Pinpoint the cell where the given text exists, returning its (x, y) midpoint coordinate. 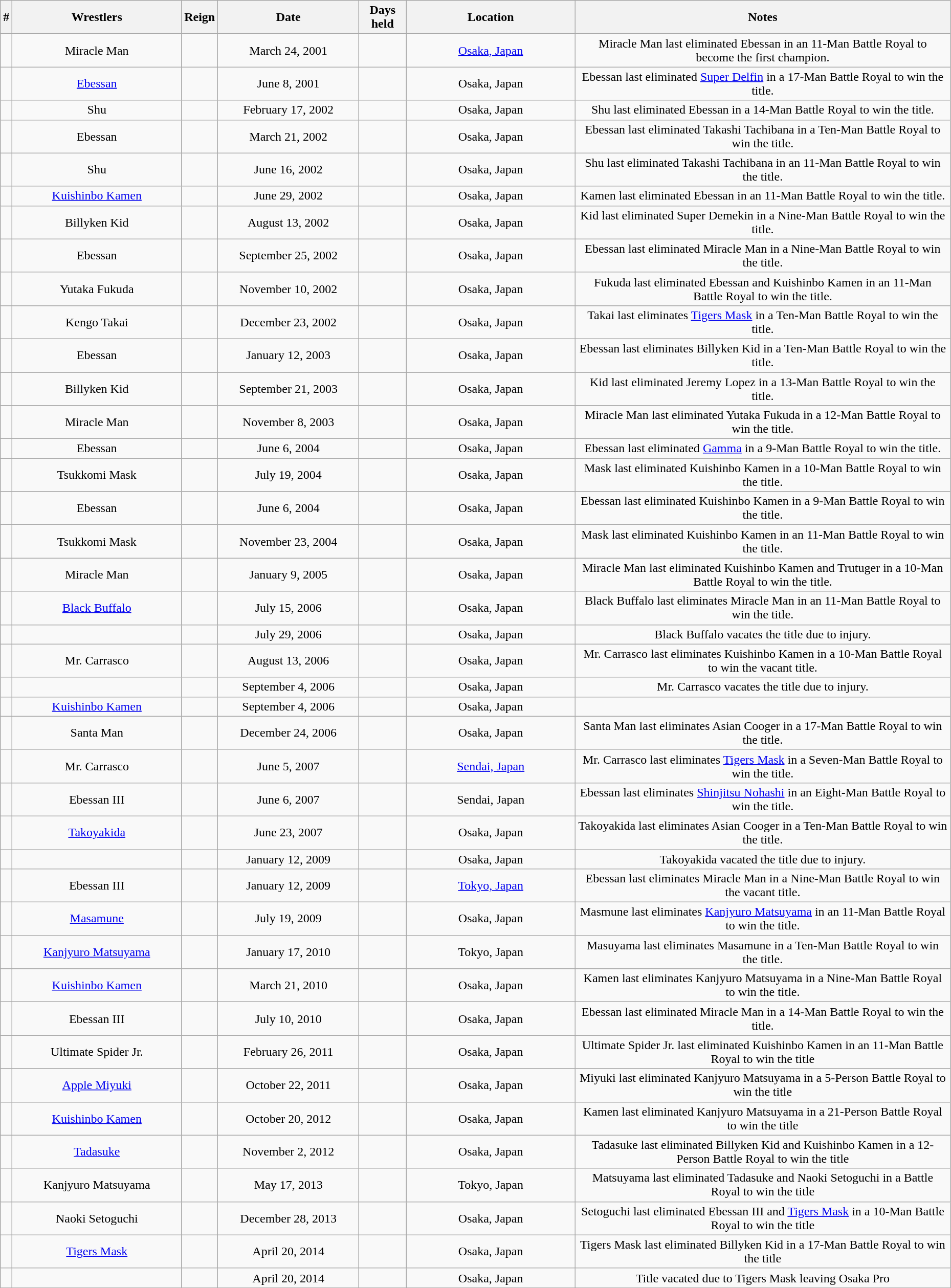
June 16, 2002 (289, 170)
January 17, 2010 (289, 952)
September 25, 2002 (289, 256)
July 15, 2006 (289, 608)
Ebessan last eliminated Super Delfin in a 17-Man Battle Royal to win the title. (762, 84)
December 23, 2002 (289, 322)
Black Buffalo (97, 608)
Matsuyama last eliminated Tadasuke and Naoki Setoguchi in a Battle Royal to win the title (762, 1185)
Ebessan last eliminates Miracle Man in a Nine-Man Battle Royal to win the vacant title. (762, 886)
Mask last eliminated Kuishinbo Kamen in a 10-Man Battle Royal to win the title. (762, 475)
Naoki Setoguchi (97, 1218)
Tadasuke (97, 1152)
Ebessan last eliminated Takashi Tachibana in a Ten-Man Battle Royal to win the title. (762, 136)
February 17, 2002 (289, 110)
May 17, 2013 (289, 1185)
Kamen last eliminated Kanjyuro Matsuyama in a 21-Person Battle Royal to win the title (762, 1118)
Ebessan last eliminated Kuishinbo Kamen in a 9-Man Battle Royal to win the title. (762, 508)
Takoyakida vacated the title due to injury. (762, 859)
March 21, 2002 (289, 136)
Kengo Takai (97, 322)
October 20, 2012 (289, 1118)
Masmune last eliminates Kanjyuro Matsuyama in an 11-Man Battle Royal to win the title. (762, 919)
Wrestlers (97, 17)
Apple Miyuki (97, 1085)
Kamen last eliminates Kanjyuro Matsuyama in a Nine-Man Battle Royal to win the title. (762, 985)
Shu last eliminated Ebessan in a 14-Man Battle Royal to win the title. (762, 110)
June 23, 2007 (289, 833)
November 8, 2003 (289, 423)
Tigers Mask last eliminated Billyken Kid in a 17-Man Battle Royal to win the title (762, 1251)
Takai last eliminates Tigers Mask in a Ten-Man Battle Royal to win the title. (762, 322)
July 29, 2006 (289, 634)
January 9, 2005 (289, 575)
Kamen last eliminated Ebessan in an 11-Man Battle Royal to win the title. (762, 196)
Ebessan last eliminates Billyken Kid in a Ten-Man Battle Royal to win the title. (762, 355)
Yutaka Fukuda (97, 288)
Takoyakida last eliminates Asian Cooger in a Ten-Man Battle Royal to win the title. (762, 833)
Kid last eliminated Jeremy Lopez in a 13-Man Battle Royal to win the title. (762, 389)
March 21, 2010 (289, 985)
Shu last eliminated Takashi Tachibana in an 11-Man Battle Royal to win the title. (762, 170)
Title vacated due to Tigers Mask leaving Osaka Pro (762, 1278)
February 26, 2011 (289, 1052)
March 24, 2001 (289, 50)
Mask last eliminated Kuishinbo Kamen in an 11-Man Battle Royal to win the title. (762, 541)
Reign (200, 17)
Ebessan last eliminated Miracle Man in a 14-Man Battle Royal to win the title. (762, 1019)
Santa Man last eliminates Asian Cooger in a 17-Man Battle Royal to win the title. (762, 732)
Daysheld (383, 17)
June 5, 2007 (289, 766)
August 13, 2006 (289, 661)
July 19, 2004 (289, 475)
Location (491, 17)
September 21, 2003 (289, 389)
Black Buffalo last eliminates Miracle Man in an 11-Man Battle Royal to win the title. (762, 608)
Mr. Carrasco vacates the title due to injury. (762, 687)
Mr. Carrasco last eliminates Tigers Mask in a Seven-Man Battle Royal to win the title. (762, 766)
Kid last eliminated Super Demekin in a Nine-Man Battle Royal to win the title. (762, 222)
July 19, 2009 (289, 919)
Ebessan last eliminated Miracle Man in a Nine-Man Battle Royal to win the title. (762, 256)
Santa Man (97, 732)
June 6, 2007 (289, 799)
Setoguchi last eliminated Ebessan III and Tigers Mask in a 10-Man Battle Royal to win the title (762, 1218)
January 12, 2003 (289, 355)
Miracle Man last eliminated Yutaka Fukuda in a 12-Man Battle Royal to win the title. (762, 423)
# (6, 17)
June 29, 2002 (289, 196)
Miracle Man last eliminated Kuishinbo Kamen and Trutuger in a 10-Man Battle Royal to win the title. (762, 575)
December 24, 2006 (289, 732)
Date (289, 17)
Miyuki last eliminated Kanjyuro Matsuyama in a 5-Person Battle Royal to win the title (762, 1085)
Takoyakida (97, 833)
Tigers Mask (97, 1251)
Ultimate Spider Jr. last eliminated Kuishinbo Kamen in an 11-Man Battle Royal to win the title (762, 1052)
Black Buffalo vacates the title due to injury. (762, 634)
December 28, 2013 (289, 1218)
November 23, 2004 (289, 541)
July 10, 2010 (289, 1019)
Fukuda last eliminated Ebessan and Kuishinbo Kamen in an 11-Man Battle Royal to win the title. (762, 288)
November 10, 2002 (289, 288)
Ultimate Spider Jr. (97, 1052)
June 8, 2001 (289, 84)
Masuyama last eliminates Masamune in a Ten-Man Battle Royal to win the title. (762, 952)
Ebessan last eliminates Shinjitsu Nohashi in an Eight-Man Battle Royal to win the title. (762, 799)
Notes (762, 17)
Miracle Man last eliminated Ebessan in an 11-Man Battle Royal to become the first champion. (762, 50)
Masamune (97, 919)
Tadasuke last eliminated Billyken Kid and Kuishinbo Kamen in a 12-Person Battle Royal to win the title (762, 1152)
August 13, 2002 (289, 222)
Mr. Carrasco last eliminates Kuishinbo Kamen in a 10-Man Battle Royal to win the vacant title. (762, 661)
Ebessan last eliminated Gamma in a 9-Man Battle Royal to win the title. (762, 449)
October 22, 2011 (289, 1085)
November 2, 2012 (289, 1152)
